Provide the (X, Y) coordinate of the cell's center where the given text is located.  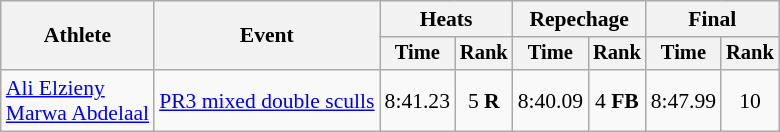
5 R (484, 100)
Athlete (78, 36)
10 (750, 100)
Final (712, 19)
Heats (446, 19)
Event (266, 36)
8:41.23 (418, 100)
Ali ElzienyMarwa Abdelaal (78, 100)
4 FB (617, 100)
8:40.09 (550, 100)
8:47.99 (684, 100)
PR3 mixed double sculls (266, 100)
Repechage (580, 19)
